Provide the (X, Y) coordinate of the cell's center where the given text is located.  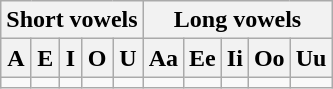
U (128, 58)
E (46, 58)
Ii (234, 58)
Ee (203, 58)
Oo (269, 58)
A (16, 58)
I (71, 58)
Aa (163, 58)
Uu (311, 58)
Short vowels (72, 20)
Long vowels (238, 20)
O (97, 58)
